Search for the cell housing the specified text and yield its (x, y) center coordinate. 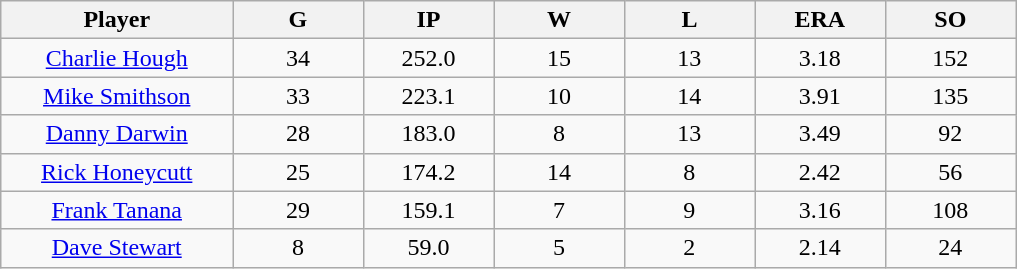
92 (950, 134)
3.49 (820, 134)
W (559, 20)
Mike Smithson (117, 96)
183.0 (428, 134)
152 (950, 58)
56 (950, 172)
10 (559, 96)
223.1 (428, 96)
2 (689, 248)
59.0 (428, 248)
Player (117, 20)
135 (950, 96)
2.14 (820, 248)
24 (950, 248)
G (298, 20)
159.1 (428, 210)
252.0 (428, 58)
28 (298, 134)
Rick Honeycutt (117, 172)
9 (689, 210)
29 (298, 210)
Danny Darwin (117, 134)
Charlie Hough (117, 58)
5 (559, 248)
7 (559, 210)
15 (559, 58)
3.91 (820, 96)
SO (950, 20)
33 (298, 96)
174.2 (428, 172)
25 (298, 172)
3.18 (820, 58)
L (689, 20)
108 (950, 210)
Frank Tanana (117, 210)
Dave Stewart (117, 248)
3.16 (820, 210)
34 (298, 58)
ERA (820, 20)
2.42 (820, 172)
IP (428, 20)
